Scan for the cell matching the given text and deliver its [x, y] coordinate at center. 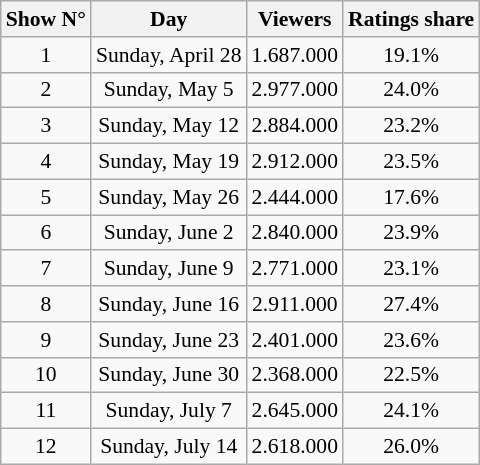
24.1% [411, 411]
2.618.000 [295, 447]
2.771.000 [295, 269]
Show N° [46, 19]
2.444.000 [295, 197]
Sunday, May 19 [169, 162]
Sunday, July 14 [169, 447]
2.645.000 [295, 411]
27.4% [411, 304]
Sunday, June 23 [169, 340]
Sunday, June 30 [169, 375]
Sunday, June 16 [169, 304]
Sunday, May 12 [169, 126]
8 [46, 304]
1 [46, 55]
Sunday, July 7 [169, 411]
2 [46, 90]
Ratings share [411, 19]
Sunday, June 9 [169, 269]
22.5% [411, 375]
12 [46, 447]
Sunday, May 5 [169, 90]
2.911.000 [295, 304]
Sunday, April 28 [169, 55]
2.912.000 [295, 162]
2.884.000 [295, 126]
10 [46, 375]
4 [46, 162]
11 [46, 411]
23.9% [411, 233]
19.1% [411, 55]
6 [46, 233]
Day [169, 19]
23.5% [411, 162]
23.1% [411, 269]
24.0% [411, 90]
23.6% [411, 340]
3 [46, 126]
1.687.000 [295, 55]
Sunday, May 26 [169, 197]
2.368.000 [295, 375]
5 [46, 197]
23.2% [411, 126]
9 [46, 340]
7 [46, 269]
2.401.000 [295, 340]
17.6% [411, 197]
Sunday, June 2 [169, 233]
2.840.000 [295, 233]
26.0% [411, 447]
Viewers [295, 19]
2.977.000 [295, 90]
